From the cell containing the given text, extract its center point as (x, y) coordinate. 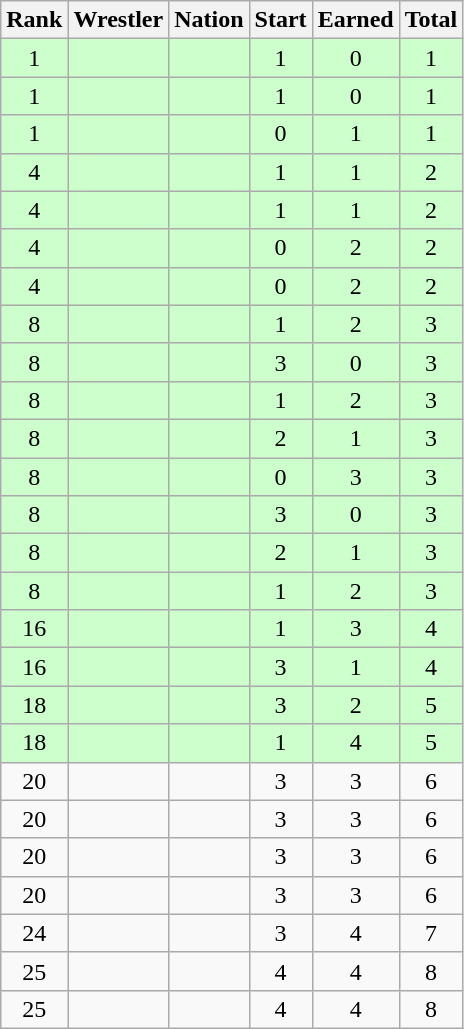
Start (280, 20)
Earned (356, 20)
24 (34, 933)
7 (431, 933)
Wrestler (118, 20)
Total (431, 20)
Nation (209, 20)
Rank (34, 20)
